Return (X, Y) of the center of cell containing provided text 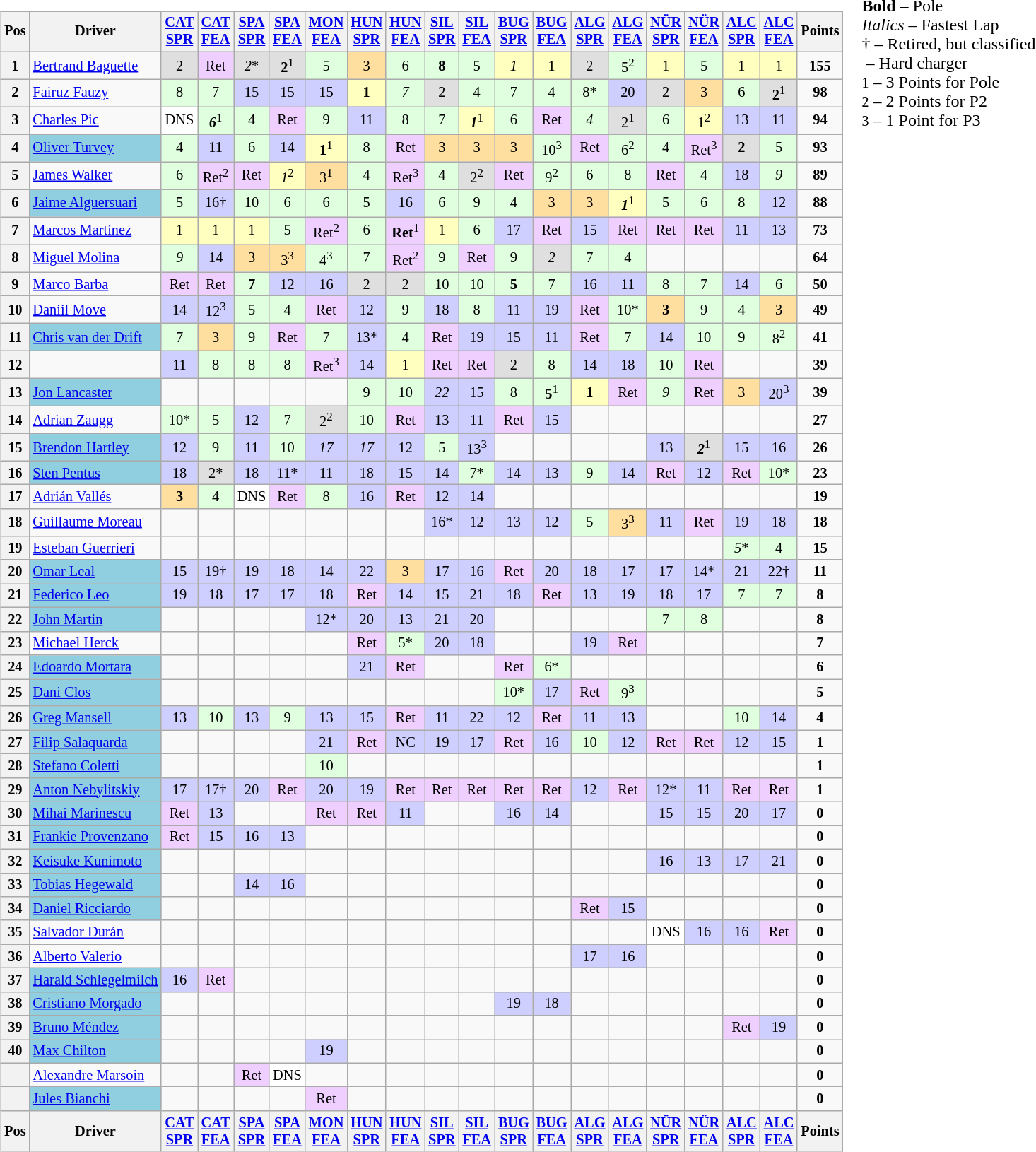
Dani Clos (95, 693)
Bertrand Baguette (95, 65)
Harald Schlegelmilch (95, 980)
94 (820, 120)
13* (366, 338)
NC (406, 742)
Anton Nebylitskiy (95, 789)
Alexandre Marsoin (95, 1075)
82 (779, 338)
Fairuz Fauzy (95, 93)
14* (704, 572)
Charles Pic (95, 120)
19† (216, 572)
James Walker (95, 175)
Filip Salaquarda (95, 742)
Guillaume Moreau (95, 523)
25 (15, 693)
52 (628, 65)
Marcos Martínez (95, 230)
Adrian Zaugg (95, 420)
40 (15, 1052)
Daniel Ricciardo (95, 909)
Omar Leal (95, 572)
123 (216, 310)
Jules Bianchi (95, 1099)
16† (216, 204)
29 (15, 789)
92 (552, 175)
24 (15, 667)
50 (820, 284)
Greg Mansell (95, 718)
Edoardo Mortara (95, 667)
Brendon Hartley (95, 447)
Bruno Méndez (95, 1028)
Jon Lancaster (95, 392)
Jaime Alguersuari (95, 204)
103 (552, 148)
16* (442, 523)
88 (820, 204)
43 (326, 259)
Stefano Coletti (95, 766)
22† (779, 572)
17† (216, 789)
64 (820, 259)
62 (628, 148)
7* (476, 473)
Salvador Durán (95, 932)
Alberto Valerio (95, 956)
Daniil Move (95, 310)
28 (15, 766)
Frankie Provenzano (95, 837)
203 (779, 392)
51 (552, 392)
37 (15, 980)
Marco Barba (95, 284)
11* (287, 473)
6* (552, 667)
John Martin (95, 620)
Chris van der Drift (95, 338)
Mihai Marinescu (95, 813)
Cristiano Morgado (95, 1004)
Michael Herck (95, 643)
36 (15, 956)
Keisuke Kunimoto (95, 861)
32 (15, 861)
89 (820, 175)
Oliver Turvey (95, 148)
8* (590, 93)
Federico Leo (95, 596)
34 (15, 909)
38 (15, 1004)
155 (820, 65)
Ret1 (406, 230)
133 (476, 447)
Miguel Molina (95, 259)
30 (15, 813)
35 (15, 932)
49 (820, 310)
73 (820, 230)
98 (820, 93)
Adrián Vallés (95, 497)
Tobias Hegewald (95, 885)
Max Chilton (95, 1052)
Esteban Guerrieri (95, 548)
Sten Pentus (95, 473)
61 (216, 120)
41 (820, 338)
